Provide the [X, Y] coordinate of the cell's center where the given text is located.  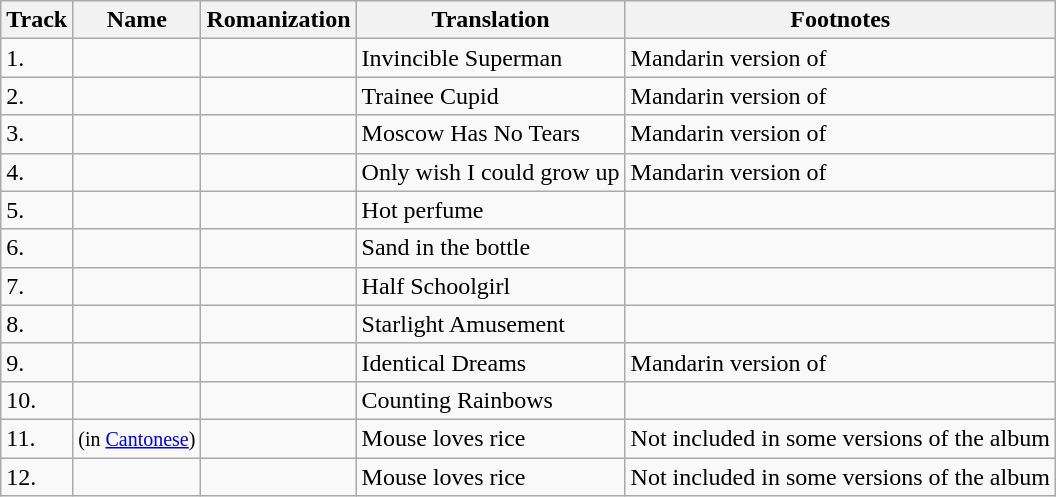
5. [37, 210]
2. [37, 96]
11. [37, 438]
Half Schoolgirl [490, 286]
Hot perfume [490, 210]
Footnotes [840, 20]
(in Cantonese) [137, 438]
10. [37, 400]
Starlight Amusement [490, 324]
6. [37, 248]
1. [37, 58]
Invincible Superman [490, 58]
12. [37, 477]
8. [37, 324]
Identical Dreams [490, 362]
9. [37, 362]
4. [37, 172]
Counting Rainbows [490, 400]
7. [37, 286]
Translation [490, 20]
Name [137, 20]
Sand in the bottle [490, 248]
Track [37, 20]
Romanization [278, 20]
Trainee Cupid [490, 96]
Only wish I could grow up [490, 172]
3. [37, 134]
Moscow Has No Tears [490, 134]
